Scan for the cell matching the given text and deliver its (X, Y) coordinate at center. 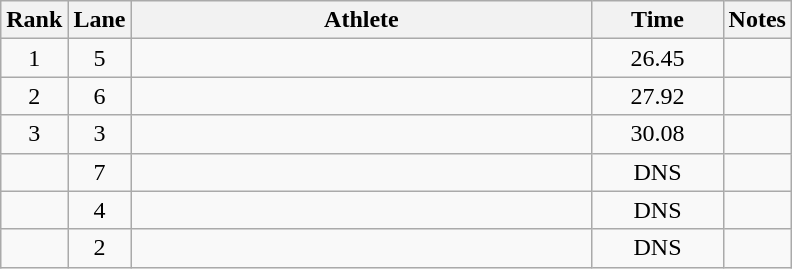
Rank (34, 20)
30.08 (658, 134)
Time (658, 20)
6 (100, 96)
Notes (757, 20)
4 (100, 210)
26.45 (658, 58)
5 (100, 58)
7 (100, 172)
27.92 (658, 96)
Athlete (362, 20)
1 (34, 58)
Lane (100, 20)
